Return the [X, Y] coordinate for the center point of the cell that contains the specified text.  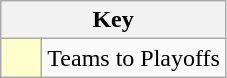
Key [114, 20]
Teams to Playoffs [134, 58]
